Provide the [X, Y] coordinate of the cell's center where the given text is located.  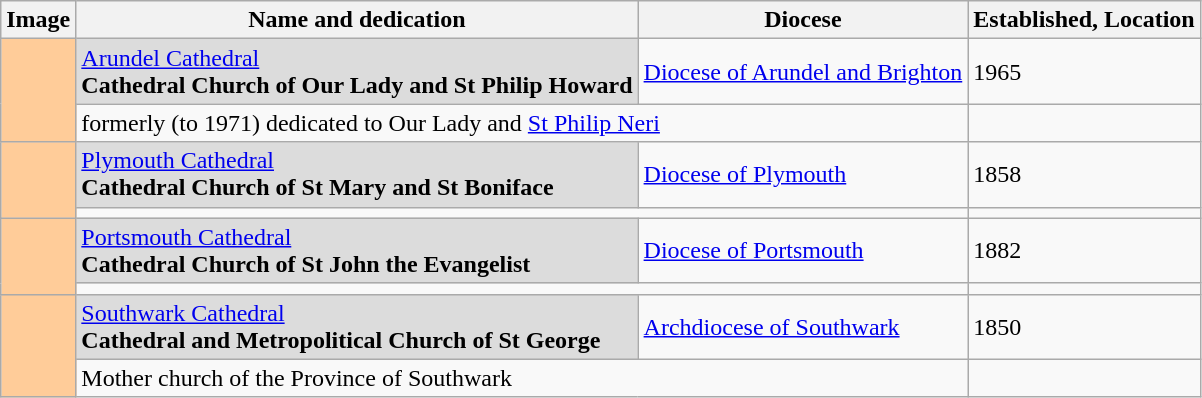
Plymouth CathedralCathedral Church of St Mary and St Boniface [357, 174]
Portsmouth CathedralCathedral Church of St John the Evangelist [357, 250]
Archdiocese of Southwark [803, 326]
Diocese of Plymouth [803, 174]
Established, Location [1084, 20]
1965 [1084, 72]
formerly (to 1971) dedicated to Our Lady and St Philip Neri [522, 123]
Arundel CathedralCathedral Church of Our Lady and St Philip Howard [357, 72]
Name and dedication [357, 20]
Diocese of Arundel and Brighton [803, 72]
1858 [1084, 174]
Diocese [803, 20]
1882 [1084, 250]
1850 [1084, 326]
Southwark CathedralCathedral and Metropolitical Church of St George [357, 326]
Image [38, 20]
Mother church of the Province of Southwark [522, 378]
Diocese of Portsmouth [803, 250]
